Locate the cell with the specified text and output its (X, Y) center coordinate. 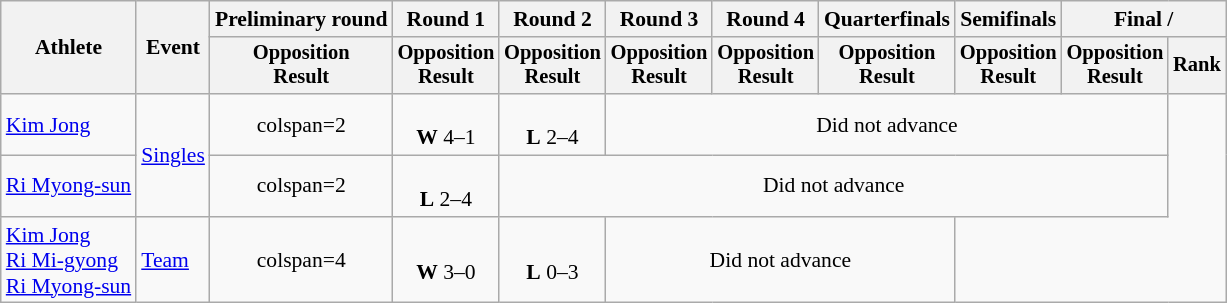
Round 1 (446, 19)
Singles (173, 155)
Quarterfinals (887, 19)
W 4–1 (446, 124)
Semifinals (1008, 19)
Round 4 (766, 19)
Athlete (68, 48)
Rank (1197, 66)
Final / (1144, 19)
Ri Myong-sun (68, 186)
Round 2 (552, 19)
Round 3 (660, 19)
Kim Jong (68, 124)
Event (173, 48)
Preliminary round (302, 19)
